Identify which cell holds the provided text, then report its [x, y] central coordinate. 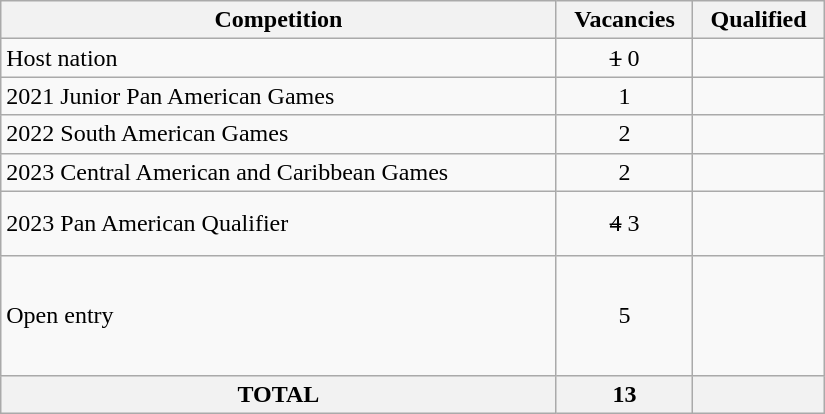
2023 Pan American Qualifier [278, 224]
Open entry [278, 316]
1 [624, 96]
1 0 [624, 58]
4 3 [624, 224]
Vacancies [624, 20]
TOTAL [278, 394]
2022 South American Games [278, 134]
2023 Central American and Caribbean Games [278, 172]
Host nation [278, 58]
2021 Junior Pan American Games [278, 96]
13 [624, 394]
Competition [278, 20]
Qualified [758, 20]
5 [624, 316]
